Return the [x, y] coordinate for the center point of the cell that contains the specified text.  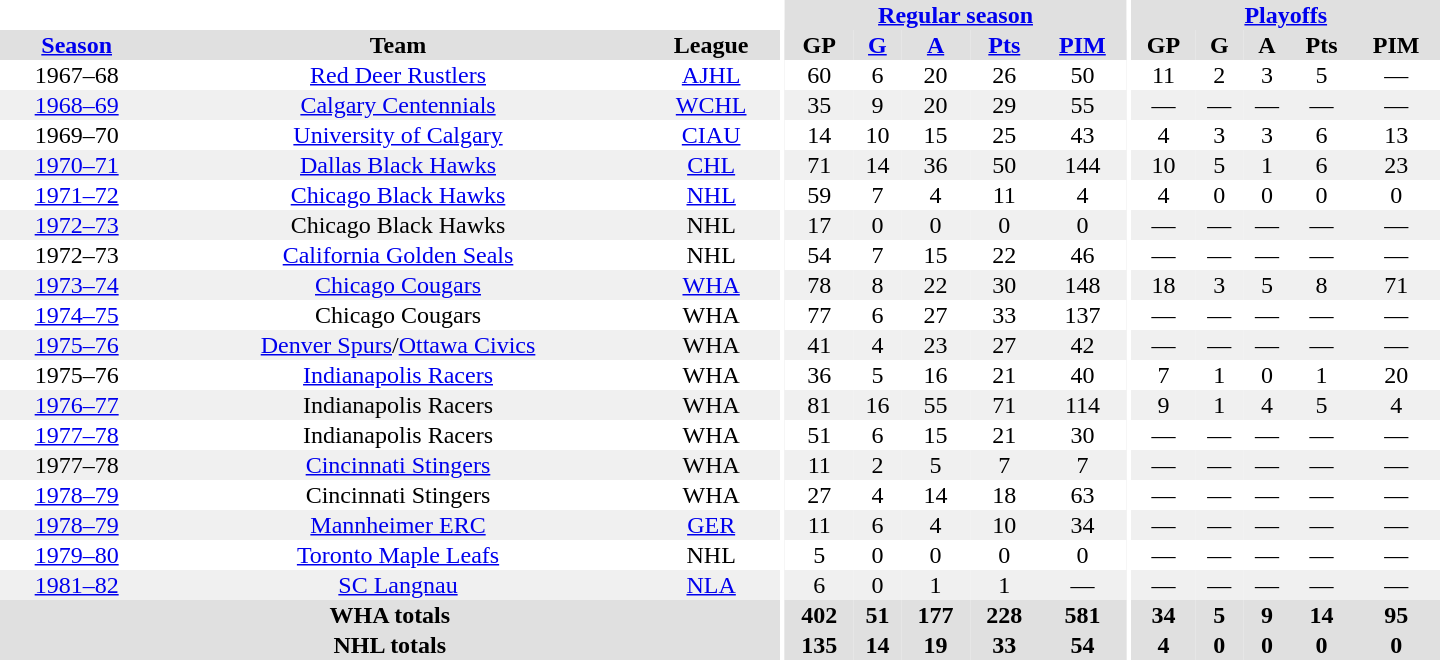
1970–71 [76, 165]
NLA [712, 585]
League [712, 45]
581 [1083, 615]
114 [1083, 405]
59 [820, 195]
WHA totals [390, 615]
95 [1396, 615]
81 [820, 405]
1976–77 [76, 405]
1973–74 [76, 285]
148 [1083, 285]
144 [1083, 165]
Mannheimer ERC [398, 525]
402 [820, 615]
GER [712, 525]
13 [1396, 135]
35 [820, 105]
Playoffs [1286, 15]
1969–70 [76, 135]
26 [1004, 75]
AJHL [712, 75]
41 [820, 345]
25 [1004, 135]
228 [1004, 615]
CIAU [712, 135]
29 [1004, 105]
1979–80 [76, 555]
1971–72 [76, 195]
NHL totals [390, 645]
46 [1083, 255]
78 [820, 285]
60 [820, 75]
43 [1083, 135]
1981–82 [76, 585]
Toronto Maple Leafs [398, 555]
177 [936, 615]
WCHL [712, 105]
1968–69 [76, 105]
42 [1083, 345]
40 [1083, 375]
17 [820, 225]
Regular season [956, 15]
19 [936, 645]
Season [76, 45]
135 [820, 645]
1967–68 [76, 75]
Dallas Black Hawks [398, 165]
University of Calgary [398, 135]
SC Langnau [398, 585]
California Golden Seals [398, 255]
Team [398, 45]
CHL [712, 165]
77 [820, 315]
Red Deer Rustlers [398, 75]
137 [1083, 315]
Calgary Centennials [398, 105]
63 [1083, 495]
Denver Spurs/Ottawa Civics [398, 345]
1974–75 [76, 315]
